Locate the cell with the specified text and output its [x, y] center coordinate. 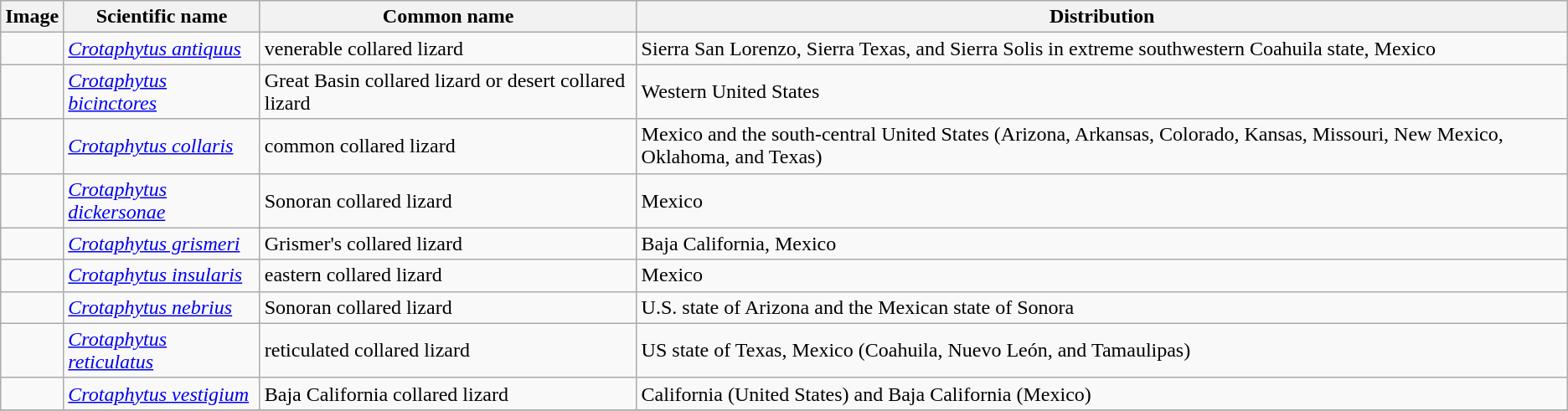
Crotaphytus collaris [162, 146]
Crotaphytus vestigium [162, 393]
Distribution [1102, 17]
U.S. state of Arizona and the Mexican state of Sonora [1102, 307]
Western United States [1102, 92]
Crotaphytus insularis [162, 275]
Great Basin collared lizard or desert collared lizard [448, 92]
Crotaphytus dickersonae [162, 201]
Crotaphytus bicinctores [162, 92]
Grismer's collared lizard [448, 244]
Crotaphytus nebrius [162, 307]
Crotaphytus reticulatus [162, 350]
venerable collared lizard [448, 49]
reticulated collared lizard [448, 350]
Crotaphytus antiquus [162, 49]
Image [32, 17]
Mexico and the south-central United States (Arizona, Arkansas, Colorado, Kansas, Missouri, New Mexico, Oklahoma, and Texas) [1102, 146]
Baja California, Mexico [1102, 244]
Baja California collared lizard [448, 393]
Common name [448, 17]
US state of Texas, Mexico (Coahuila, Nuevo León, and Tamaulipas) [1102, 350]
Scientific name [162, 17]
California (United States) and Baja California (Mexico) [1102, 393]
Sierra San Lorenzo, Sierra Texas, and Sierra Solis in extreme southwestern Coahuila state, Mexico [1102, 49]
Crotaphytus grismeri [162, 244]
common collared lizard [448, 146]
eastern collared lizard [448, 275]
